Return the (X, Y) coordinate for the center point of the cell that contains the specified text.  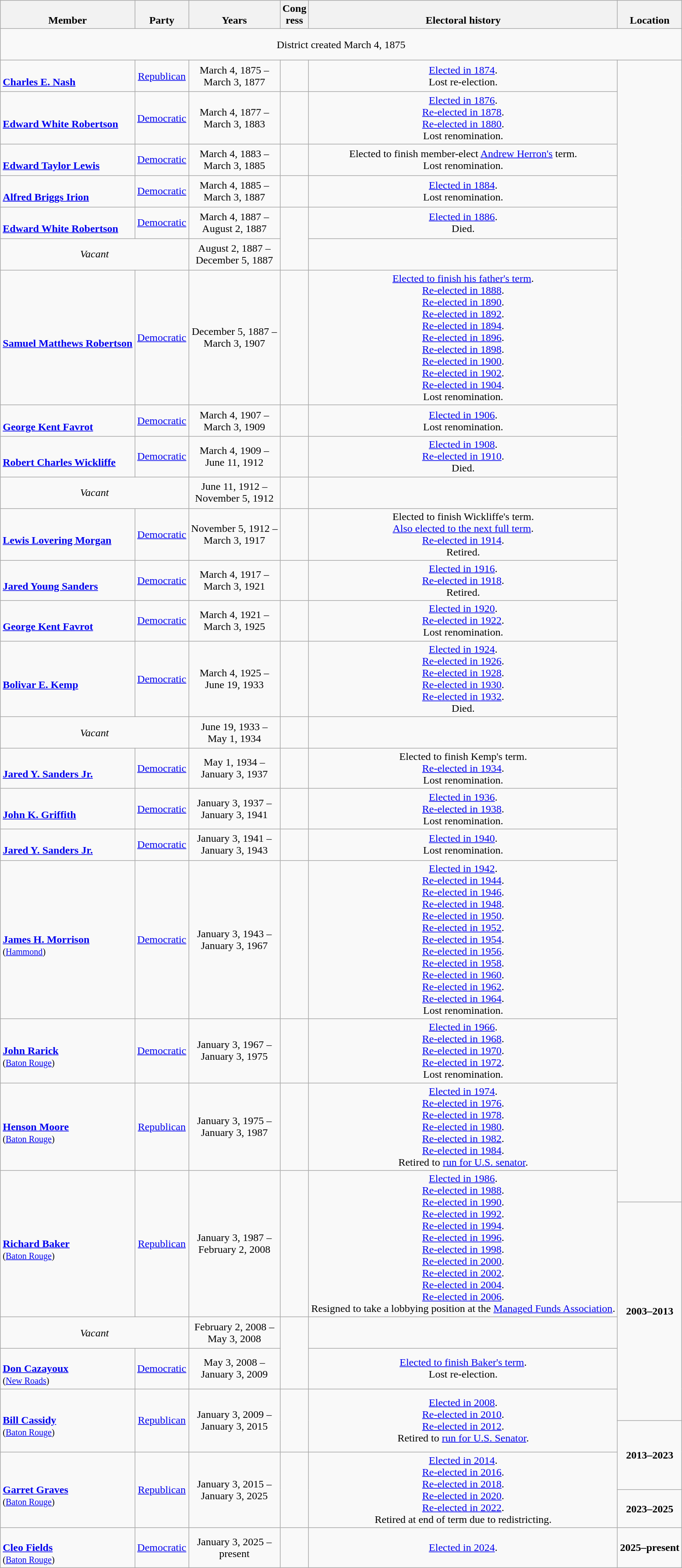
March 4, 1925 –June 19, 1933 (234, 679)
Cleo Fields(Baton Rouge) (67, 1548)
Years (234, 15)
December 5, 1887 –March 3, 1907 (234, 338)
February 2, 2008 –May 3, 2008 (234, 1333)
James H. Morrison(Hammond) (67, 939)
Alfred Briggs Irion (67, 191)
Electoral history (463, 15)
June 11, 1912 –November 5, 1912 (234, 492)
Edward Taylor Lewis (67, 160)
March 4, 1875 –March 3, 1877 (234, 76)
Elected in 1940.Lost renomination. (463, 844)
Party (162, 15)
Elected in 1974.Re-elected in 1976.Re-elected in 1978.Re-elected in 1980.Re-elected in 1982.Re-elected in 1984.Retired to run for U.S. senator. (463, 1127)
Elected in 1876.Re-elected in 1878.Re-elected in 1880.Lost renomination. (463, 118)
March 4, 1877 –March 3, 1883 (234, 118)
Elected in 1936.Re-elected in 1938.Lost renomination. (463, 809)
Elected to finish Wickliffe's term.Also elected to the next full term.Re-elected in 1914.Retired. (463, 534)
Elected to finish Kemp's term.Re-elected in 1934.Lost renomination. (463, 768)
2013–2023 (650, 1455)
Elected in 2008.Re-elected in 2010.Re-elected in 2012.Retired to run for U.S. Senator. (463, 1420)
May 3, 2008 –January 3, 2009 (234, 1369)
May 1, 1934 –January 3, 1937 (234, 768)
Elected in 1906.Lost renomination. (463, 421)
January 3, 1941 –January 3, 1943 (234, 844)
March 4, 1883 –March 3, 1885 (234, 160)
Bill Cassidy(Baton Rouge) (67, 1420)
January 3, 1987 –February 2, 2008 (234, 1244)
January 3, 1975 –January 3, 1987 (234, 1127)
March 4, 1921 –March 3, 1925 (234, 621)
Elected in 1874.Lost re-election. (463, 76)
Elected to finish Baker's term.Lost re-election. (463, 1369)
Richard Baker(Baton Rouge) (67, 1244)
Charles E. Nash (67, 76)
January 3, 1937 –January 3, 1941 (234, 809)
November 5, 1912 –March 3, 1917 (234, 534)
August 2, 1887 –December 5, 1887 (234, 254)
Elected in 2024. (463, 1548)
District created March 4, 1875 (341, 45)
Location (650, 15)
March 4, 1885 –March 3, 1887 (234, 191)
2023–2025 (650, 1508)
Elected in 1966.Re-elected in 1968.Re-elected in 1970.Re-elected in 1972.Lost renomination. (463, 1051)
Elected in 1920.Re-elected in 1922.Lost renomination. (463, 621)
January 3, 1943 –January 3, 1967 (234, 939)
Garret Graves(Baton Rouge) (67, 1490)
January 3, 1967 –January 3, 1975 (234, 1051)
Elected in 1924.Re-elected in 1926.Re-elected in 1928.Re-elected in 1930.Re-elected in 1932.Died. (463, 679)
Elected to finish member-elect Andrew Herron's term.Lost renomination. (463, 160)
January 3, 2025 –present (234, 1548)
2025–present (650, 1548)
March 4, 1909 –June 11, 1912 (234, 457)
John K. Griffith (67, 809)
March 4, 1907 –March 3, 1909 (234, 421)
March 4, 1917 –March 3, 1921 (234, 580)
Member (67, 15)
January 3, 2015 –January 3, 2025 (234, 1490)
January 3, 2009 –January 3, 2015 (234, 1420)
March 4, 1887 –August 2, 1887 (234, 223)
Elected in 1908.Re-elected in 1910.Died. (463, 457)
Don Cazayoux(New Roads) (67, 1369)
Elected in 1884.Lost renomination. (463, 191)
Henson Moore(Baton Rouge) (67, 1127)
Lewis Lovering Morgan (67, 534)
Elected in 1886.Died. (463, 223)
2003–2013 (650, 1311)
Elected in 2014.Re-elected in 2016.Re-elected in 2018.Re-elected in 2020.Re-elected in 2022.Retired at end of term due to redistricting. (463, 1490)
Elected in 1916.Re-elected in 1918.Retired. (463, 580)
Samuel Matthews Robertson (67, 338)
Robert Charles Wickliffe (67, 457)
John Rarick(Baton Rouge) (67, 1051)
Congress (294, 15)
Bolivar E. Kemp (67, 679)
Jared Young Sanders (67, 580)
June 19, 1933 –May 1, 1934 (234, 732)
